Detect which cell encompasses the target text, then output its (x, y) center coordinate. 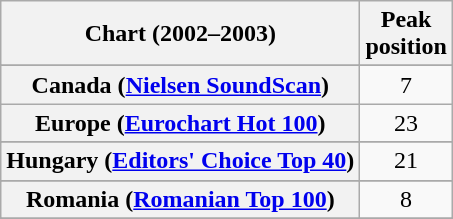
Romania (Romanian Top 100) (180, 199)
Canada (Nielsen SoundScan) (180, 85)
8 (406, 199)
21 (406, 161)
Chart (2002–2003) (180, 34)
7 (406, 85)
Peakposition (406, 34)
Hungary (Editors' Choice Top 40) (180, 161)
Europe (Eurochart Hot 100) (180, 123)
23 (406, 123)
